Extract the [X, Y] coordinate from the center of the cell holding the provided text.  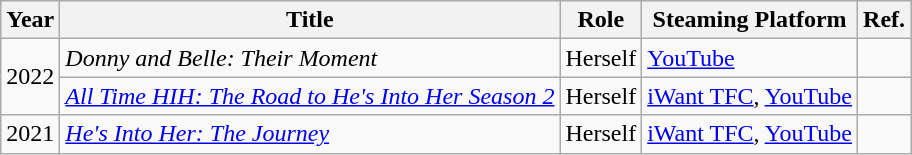
2022 [30, 77]
Steaming Platform [750, 20]
2021 [30, 134]
YouTube [750, 58]
Ref. [884, 20]
Role [601, 20]
Year [30, 20]
He's Into Her: The Journey [310, 134]
All Time HIH: The Road to He's Into Her Season 2 [310, 96]
Donny and Belle: Their Moment [310, 58]
Title [310, 20]
